Extract the (X, Y) coordinate from the center of the cell holding the provided text.  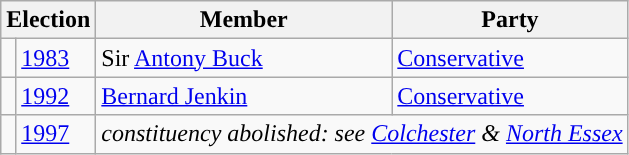
Sir Antony Buck (244, 58)
constituency abolished: see Colchester & North Essex (362, 134)
1983 (56, 58)
1992 (56, 96)
Bernard Jenkin (244, 96)
Party (510, 20)
Election (48, 20)
Member (244, 20)
1997 (56, 134)
